Identify which cell holds the provided text, then report its [X, Y] central coordinate. 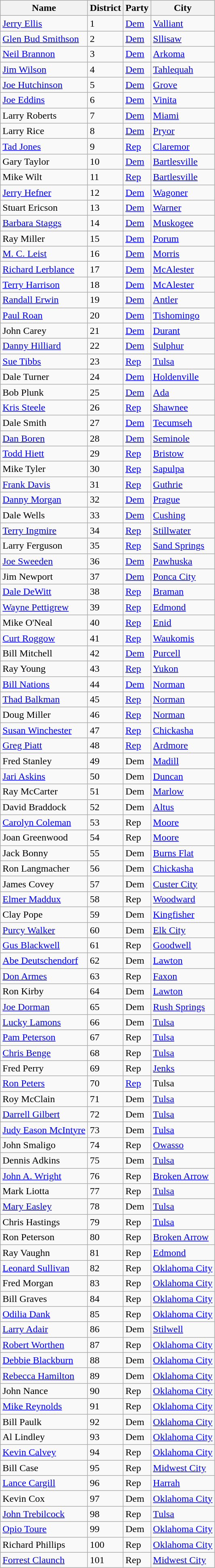
Pam Peterson [44, 1038]
Ron Peters [44, 1084]
Owasso [183, 1145]
Fred Morgan [44, 1283]
88 [105, 1360]
Don Armes [44, 976]
Woodward [183, 899]
84 [105, 1299]
65 [105, 1007]
75 [105, 1160]
Randall Erwin [44, 300]
Purcy Walker [44, 930]
54 [105, 838]
30 [105, 469]
Carolyn Coleman [44, 822]
Danny Morgan [44, 500]
52 [105, 807]
Wayne Pettigrew [44, 607]
Jerry Ellis [44, 23]
15 [105, 239]
Dale Smith [44, 423]
24 [105, 377]
7 [105, 115]
Roy McClain [44, 1099]
68 [105, 1053]
66 [105, 1022]
40 [105, 623]
District [105, 8]
Robert Worthen [44, 1345]
Kris Steele [44, 407]
92 [105, 1421]
Dale Turner [44, 377]
Name [44, 8]
Richard Lerblance [44, 269]
87 [105, 1345]
Kingfisher [183, 914]
Burns Flat [183, 853]
Al Lindley [44, 1437]
Rush Springs [183, 1007]
Bob Plunk [44, 392]
Shawnee [183, 407]
1 [105, 23]
Ray Miller [44, 239]
53 [105, 822]
Warner [183, 208]
Ron Langmacher [44, 868]
Jerry Hefner [44, 193]
Pryor [183, 131]
42 [105, 653]
Fred Perry [44, 1068]
Jim Wilson [44, 69]
City [183, 8]
77 [105, 1191]
4 [105, 69]
Barbara Staggs [44, 223]
Paul Roan [44, 315]
Mike Wilt [44, 177]
6 [105, 100]
49 [105, 761]
Ron Peterson [44, 1237]
Morris [183, 254]
12 [105, 193]
70 [105, 1084]
Joe Hutchinson [44, 85]
Elmer Maddux [44, 899]
82 [105, 1268]
17 [105, 269]
94 [105, 1453]
Waukomis [183, 638]
96 [105, 1483]
33 [105, 515]
Terry Harrison [44, 285]
62 [105, 961]
14 [105, 223]
Debbie Blackburn [44, 1360]
3 [105, 54]
Ardmore [183, 746]
Dale DeWitt [44, 592]
Prague [183, 500]
85 [105, 1314]
Sand Springs [183, 546]
Holdenville [183, 377]
48 [105, 746]
Lucky Lamons [44, 1022]
Larry Roberts [44, 115]
Bill Mitchell [44, 653]
11 [105, 177]
59 [105, 914]
Todd Hiett [44, 454]
64 [105, 992]
Duncan [183, 776]
45 [105, 700]
Altus [183, 807]
Durant [183, 331]
18 [105, 285]
Faxon [183, 976]
Ray McCarter [44, 792]
Frank Davis [44, 484]
Kevin Calvey [44, 1453]
55 [105, 853]
Wagoner [183, 193]
Vinita [183, 100]
Sulphur [183, 346]
Fred Stanley [44, 761]
36 [105, 561]
41 [105, 638]
Neil Brannon [44, 54]
39 [105, 607]
19 [105, 300]
67 [105, 1038]
23 [105, 361]
Chris Hastings [44, 1222]
Joe Dorman [44, 1007]
74 [105, 1145]
27 [105, 423]
86 [105, 1329]
Ponca City [183, 576]
51 [105, 792]
29 [105, 454]
John A. Wright [44, 1176]
Cushing [183, 515]
Joe Eddins [44, 100]
Susan Winchester [44, 730]
46 [105, 715]
78 [105, 1207]
James Covey [44, 884]
Tecumseh [183, 423]
Mike O'Neal [44, 623]
38 [105, 592]
95 [105, 1468]
Jack Bonny [44, 853]
90 [105, 1391]
Stilwell [183, 1329]
Pawhuska [183, 561]
80 [105, 1237]
Tishomingo [183, 315]
63 [105, 976]
Tad Jones [44, 146]
57 [105, 884]
Judy Eason McIntyre [44, 1130]
Mary Easley [44, 1207]
100 [105, 1545]
76 [105, 1176]
M. C. Leist [44, 254]
16 [105, 254]
21 [105, 331]
Purcell [183, 653]
Miami [183, 115]
Lance Cargill [44, 1483]
Joan Greenwood [44, 838]
91 [105, 1406]
Ada [183, 392]
Muskogee [183, 223]
22 [105, 346]
John Nance [44, 1391]
8 [105, 131]
Tahlequah [183, 69]
5 [105, 85]
72 [105, 1114]
David Braddock [44, 807]
Gary Taylor [44, 161]
Kevin Cox [44, 1499]
Forrest Claunch [44, 1560]
Madill [183, 761]
98 [105, 1514]
9 [105, 146]
Richard Phillips [44, 1545]
Odilia Dank [44, 1314]
71 [105, 1099]
Mark Liotta [44, 1191]
79 [105, 1222]
13 [105, 208]
81 [105, 1253]
56 [105, 868]
Grove [183, 85]
43 [105, 669]
73 [105, 1130]
Harrah [183, 1483]
Guthrie [183, 484]
Darrell Gilbert [44, 1114]
Joe Sweeden [44, 561]
Curt Roggow [44, 638]
Larry Ferguson [44, 546]
Stuart Ericson [44, 208]
28 [105, 438]
25 [105, 392]
Glen Bud Smithson [44, 39]
Arkoma [183, 54]
Sllisaw [183, 39]
Doug Miller [44, 715]
89 [105, 1375]
Mike Tyler [44, 469]
69 [105, 1068]
Yukon [183, 669]
Bristow [183, 454]
20 [105, 315]
Dale Wells [44, 515]
10 [105, 161]
Enid [183, 623]
Abe Deutschendorf [44, 961]
50 [105, 776]
58 [105, 899]
Jim Newport [44, 576]
Mike Reynolds [44, 1406]
Claremor [183, 146]
Bill Graves [44, 1299]
83 [105, 1283]
60 [105, 930]
2 [105, 39]
32 [105, 500]
Seminole [183, 438]
34 [105, 530]
Dan Boren [44, 438]
John Trebilcock [44, 1514]
Custer City [183, 884]
37 [105, 576]
47 [105, 730]
John Smaligo [44, 1145]
97 [105, 1499]
Ray Young [44, 669]
Goodwell [183, 945]
Antler [183, 300]
Greg Piatt [44, 746]
Gus Blackwell [44, 945]
31 [105, 484]
35 [105, 546]
Marlow [183, 792]
Sue Tibbs [44, 361]
Sapulpa [183, 469]
Leonard Sullivan [44, 1268]
Clay Pope [44, 914]
Stillwater [183, 530]
Ron Kirby [44, 992]
Party [137, 8]
Opio Toure [44, 1529]
John Carey [44, 331]
Porum [183, 239]
Valliant [183, 23]
99 [105, 1529]
Terry Ingmire [44, 530]
Rebecca Hamilton [44, 1375]
Jari Askins [44, 776]
Danny Hilliard [44, 346]
93 [105, 1437]
44 [105, 684]
Thad Balkman [44, 700]
Braman [183, 592]
Dennis Adkins [44, 1160]
61 [105, 945]
Larry Adair [44, 1329]
101 [105, 1560]
Larry Rice [44, 131]
Bill Nations [44, 684]
Elk City [183, 930]
Jenks [183, 1068]
Ray Vaughn [44, 1253]
Chris Benge [44, 1053]
26 [105, 407]
Bill Paulk [44, 1421]
Bill Case [44, 1468]
